Determine the [x, y] coordinate at the center of the cell enclosing the given text.  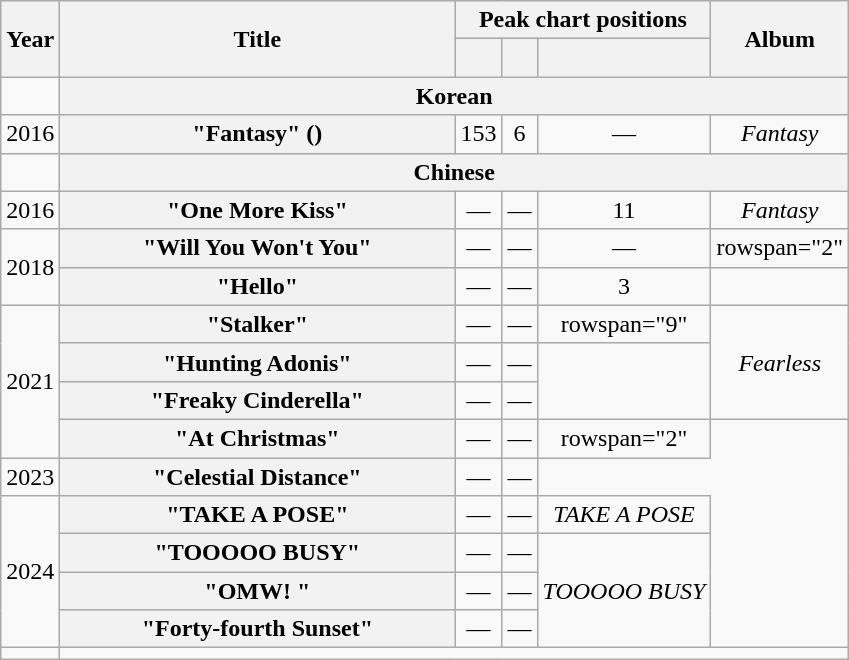
"TAKE A POSE" [258, 515]
rowspan="9" [624, 324]
"Hunting Adonis" [258, 362]
Title [258, 39]
3 [624, 286]
"Hello" [258, 286]
TAKE A POSE [624, 515]
2024 [30, 572]
Korean [454, 96]
"Celestial Distance" [258, 477]
Peak chart positions [583, 20]
2021 [30, 381]
"Stalker" [258, 324]
153 [478, 134]
"OMW! " [258, 591]
2023 [30, 477]
Album [780, 39]
"Will You Won't You" [258, 248]
"Freaky Cinderella" [258, 400]
"Forty-fourth Sunset" [258, 629]
TOOOOO BUSY [624, 591]
"Fantasy" () [258, 134]
11 [624, 210]
"One More Kiss" [258, 210]
"TOOOOO BUSY" [258, 553]
Year [30, 39]
Chinese [454, 172]
"At Christmas" [258, 438]
Fearless [780, 362]
2018 [30, 267]
6 [520, 134]
